Identify which cell holds the provided text, then report its (X, Y) central coordinate. 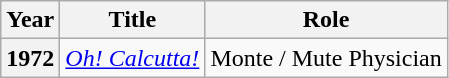
Oh! Calcutta! (132, 58)
Monte / Mute Physician (326, 58)
Role (326, 20)
Title (132, 20)
1972 (30, 58)
Year (30, 20)
